Provide the [x, y] coordinate of the cell's center where the given text is located.  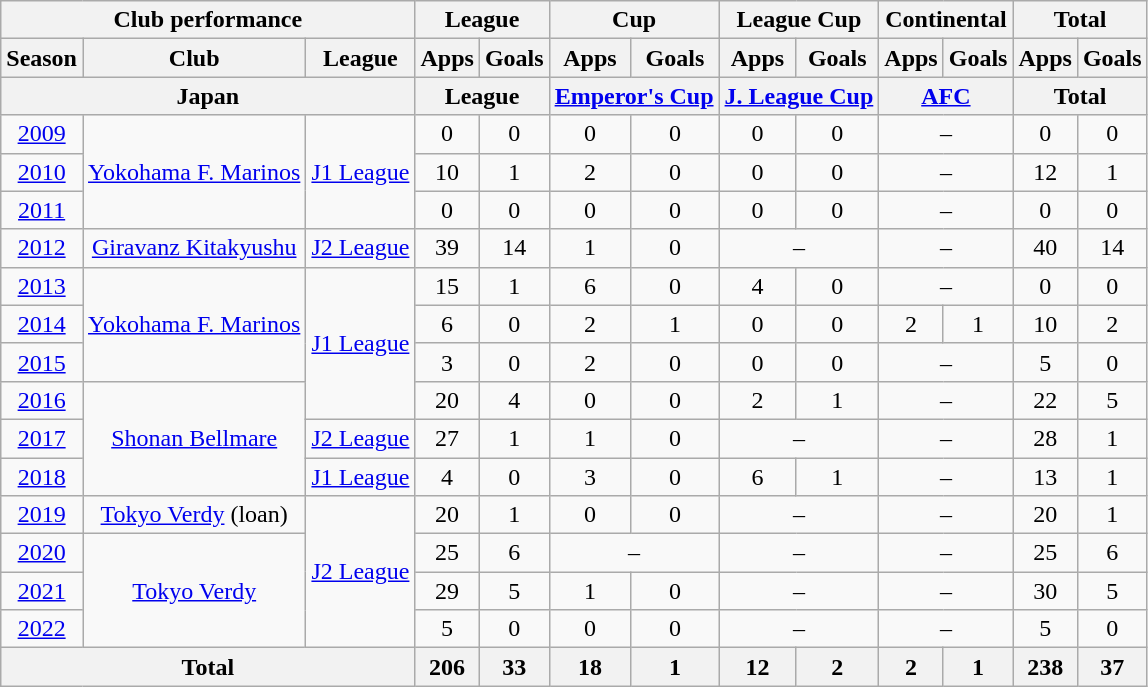
29 [447, 591]
Tokyo Verdy [194, 591]
Cup [634, 20]
2021 [42, 591]
13 [1045, 477]
2010 [42, 172]
Japan [208, 96]
AFC [946, 96]
Club performance [208, 20]
18 [590, 667]
Season [42, 58]
2013 [42, 286]
2019 [42, 515]
238 [1045, 667]
30 [1045, 591]
Giravanz Kitakyushu [194, 248]
League Cup [799, 20]
206 [447, 667]
15 [447, 286]
Tokyo Verdy (loan) [194, 515]
22 [1045, 400]
2017 [42, 438]
28 [1045, 438]
2012 [42, 248]
2022 [42, 629]
Emperor's Cup [634, 96]
2016 [42, 400]
2015 [42, 362]
2011 [42, 210]
Shonan Bellmare [194, 438]
40 [1045, 248]
Club [194, 58]
J. League Cup [799, 96]
2009 [42, 134]
37 [1112, 667]
2018 [42, 477]
39 [447, 248]
2020 [42, 553]
2014 [42, 324]
Continental [946, 20]
33 [514, 667]
27 [447, 438]
